Provide the [x, y] coordinate of the cell's center where the given text is located.  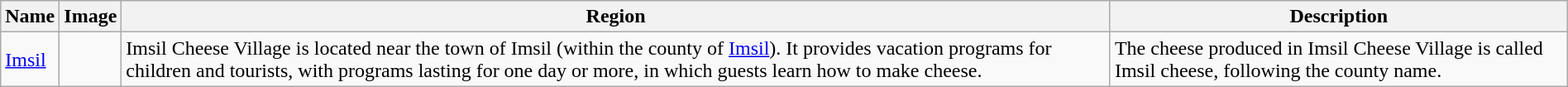
Imsil [30, 60]
Region [616, 17]
Name [30, 17]
The cheese produced in Imsil Cheese Village is called Imsil cheese, following the county name. [1338, 60]
Image [91, 17]
Description [1338, 17]
